Locate the cell with the specified text and output its (X, Y) center coordinate. 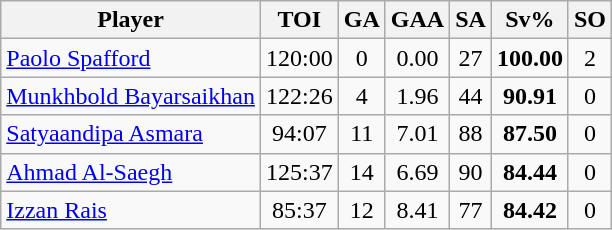
2 (590, 58)
100.00 (530, 58)
0.00 (417, 58)
Sv% (530, 20)
SO (590, 20)
12 (362, 210)
125:37 (299, 172)
85:37 (299, 210)
Ahmad Al-Saegh (131, 172)
Satyaandipa Asmara (131, 134)
14 (362, 172)
122:26 (299, 96)
GA (362, 20)
Izzan Rais (131, 210)
Munkhbold Bayarsaikhan (131, 96)
27 (471, 58)
87.50 (530, 134)
90.91 (530, 96)
GAA (417, 20)
SA (471, 20)
TOI (299, 20)
120:00 (299, 58)
90 (471, 172)
Paolo Spafford (131, 58)
4 (362, 96)
Player (131, 20)
44 (471, 96)
1.96 (417, 96)
6.69 (417, 172)
77 (471, 210)
94:07 (299, 134)
7.01 (417, 134)
88 (471, 134)
84.44 (530, 172)
84.42 (530, 210)
8.41 (417, 210)
11 (362, 134)
